Provide the (x, y) coordinate of the cell's center where the given text is located.  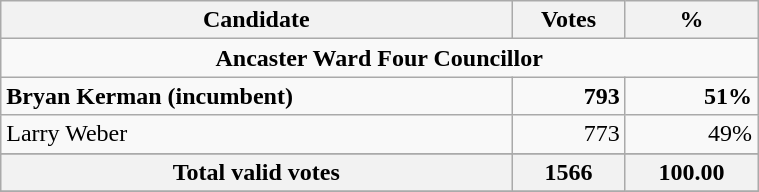
% (691, 20)
Larry Weber (256, 134)
51% (691, 96)
Votes (569, 20)
49% (691, 134)
793 (569, 96)
1566 (569, 172)
Total valid votes (256, 172)
Candidate (256, 20)
773 (569, 134)
100.00 (691, 172)
Bryan Kerman (incumbent) (256, 96)
Ancaster Ward Four Councillor (380, 58)
